For the text-containing cell, return its midpoint in [x, y] coordinate format. 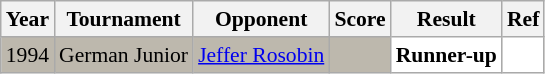
1994 [28, 55]
Runner-up [446, 55]
Year [28, 19]
Score [360, 19]
Opponent [261, 19]
German Junior [124, 55]
Tournament [124, 19]
Jeffer Rosobin [261, 55]
Ref [523, 19]
Result [446, 19]
